Return the [x, y] coordinate for the center point of the cell that contains the specified text.  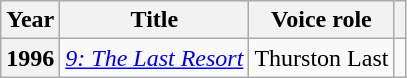
Title [154, 20]
9: The Last Resort [154, 58]
Thurston Last [322, 58]
1996 [30, 58]
Voice role [322, 20]
Year [30, 20]
